Search for the cell housing the specified text and yield its (X, Y) center coordinate. 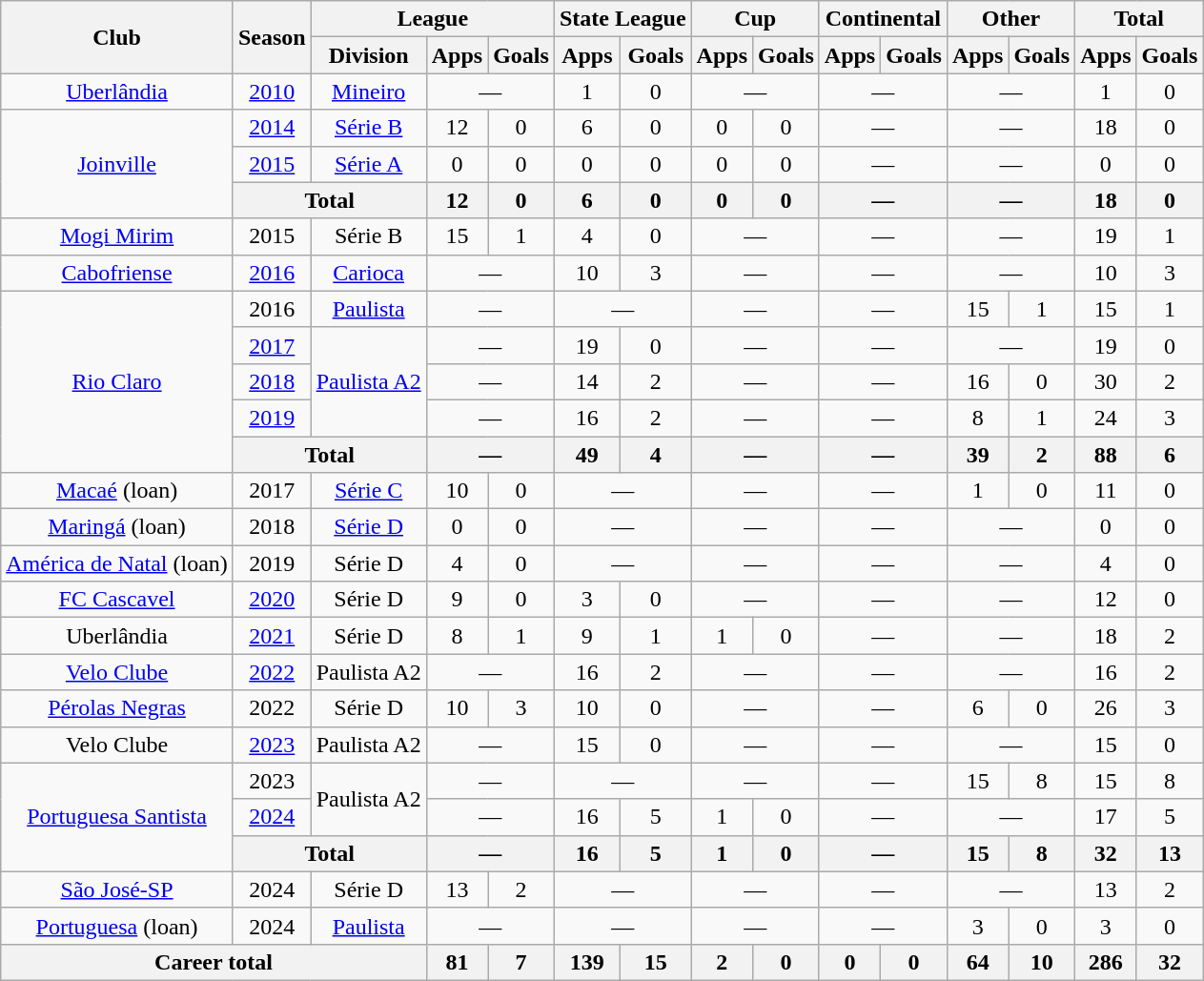
2020 (272, 600)
Division (368, 55)
Rio Claro (117, 381)
Career total (214, 962)
Mogi Mirim (117, 236)
2021 (272, 636)
Season (272, 37)
Portuguesa Santista (117, 817)
64 (977, 962)
26 (1106, 708)
Carioca (368, 273)
7 (521, 962)
State League (622, 19)
Joinville (117, 164)
Série A (368, 164)
39 (977, 455)
88 (1106, 455)
2014 (272, 128)
Other (1010, 19)
Club (117, 37)
Pérolas Negras (117, 708)
17 (1106, 817)
11 (1106, 491)
30 (1106, 381)
League (433, 19)
49 (587, 455)
Mineiro (368, 92)
Série C (368, 491)
139 (587, 962)
14 (587, 381)
Maringá (loan) (117, 527)
286 (1106, 962)
81 (457, 962)
FC Cascavel (117, 600)
América de Natal (loan) (117, 563)
Continental (883, 19)
São José-SP (117, 889)
Macaé (loan) (117, 491)
2010 (272, 92)
Portuguesa (loan) (117, 926)
Cabofriense (117, 273)
24 (1106, 418)
Cup (755, 19)
